Output the [X, Y] coordinate of the center of the cell containing the given text.  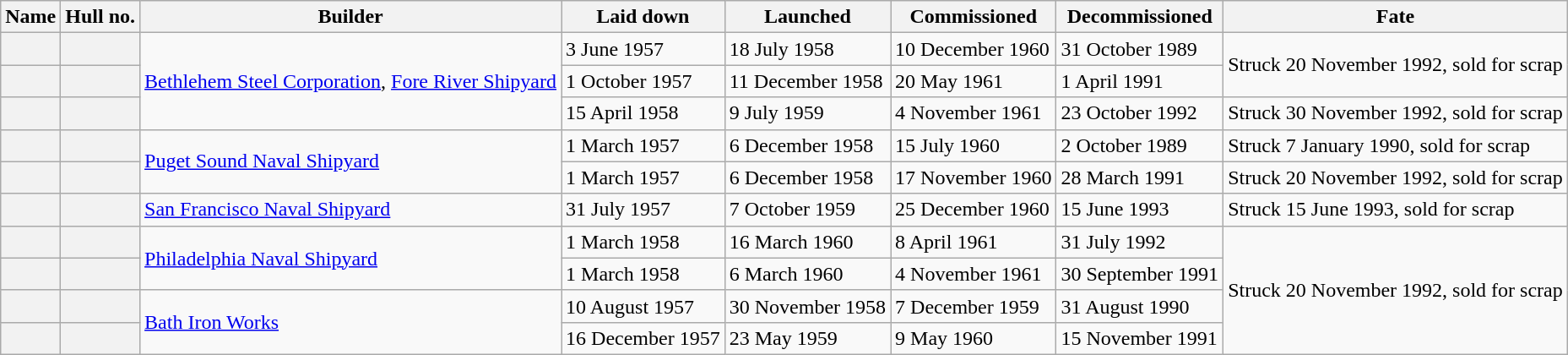
10 August 1957 [643, 306]
Builder [351, 17]
30 September 1991 [1140, 274]
Bethlehem Steel Corporation, Fore River Shipyard [351, 81]
Decommissioned [1140, 17]
Philadelphia Naval Shipyard [351, 258]
Name [30, 17]
1 October 1957 [643, 81]
1 April 1991 [1140, 81]
31 October 1989 [1140, 49]
7 October 1959 [807, 210]
17 November 1960 [974, 177]
2 October 1989 [1140, 145]
10 December 1960 [974, 49]
20 May 1961 [974, 81]
Laid down [643, 17]
8 April 1961 [974, 242]
23 May 1959 [807, 338]
15 April 1958 [643, 113]
15 June 1993 [1140, 210]
Fate [1396, 17]
28 March 1991 [1140, 177]
Commissioned [974, 17]
18 July 1958 [807, 49]
Launched [807, 17]
7 December 1959 [974, 306]
Hull no. [100, 17]
15 July 1960 [974, 145]
9 July 1959 [807, 113]
6 March 1960 [807, 274]
31 July 1992 [1140, 242]
Bath Iron Works [351, 322]
3 June 1957 [643, 49]
Struck 15 June 1993, sold for scrap [1396, 210]
San Francisco Naval Shipyard [351, 210]
Puget Sound Naval Shipyard [351, 161]
16 December 1957 [643, 338]
25 December 1960 [974, 210]
Struck 7 January 1990, sold for scrap [1396, 145]
31 August 1990 [1140, 306]
9 May 1960 [974, 338]
23 October 1992 [1140, 113]
Struck 30 November 1992, sold for scrap [1396, 113]
16 March 1960 [807, 242]
31 July 1957 [643, 210]
11 December 1958 [807, 81]
30 November 1958 [807, 306]
15 November 1991 [1140, 338]
